Return the [x, y] coordinate for the center point of the cell that contains the specified text.  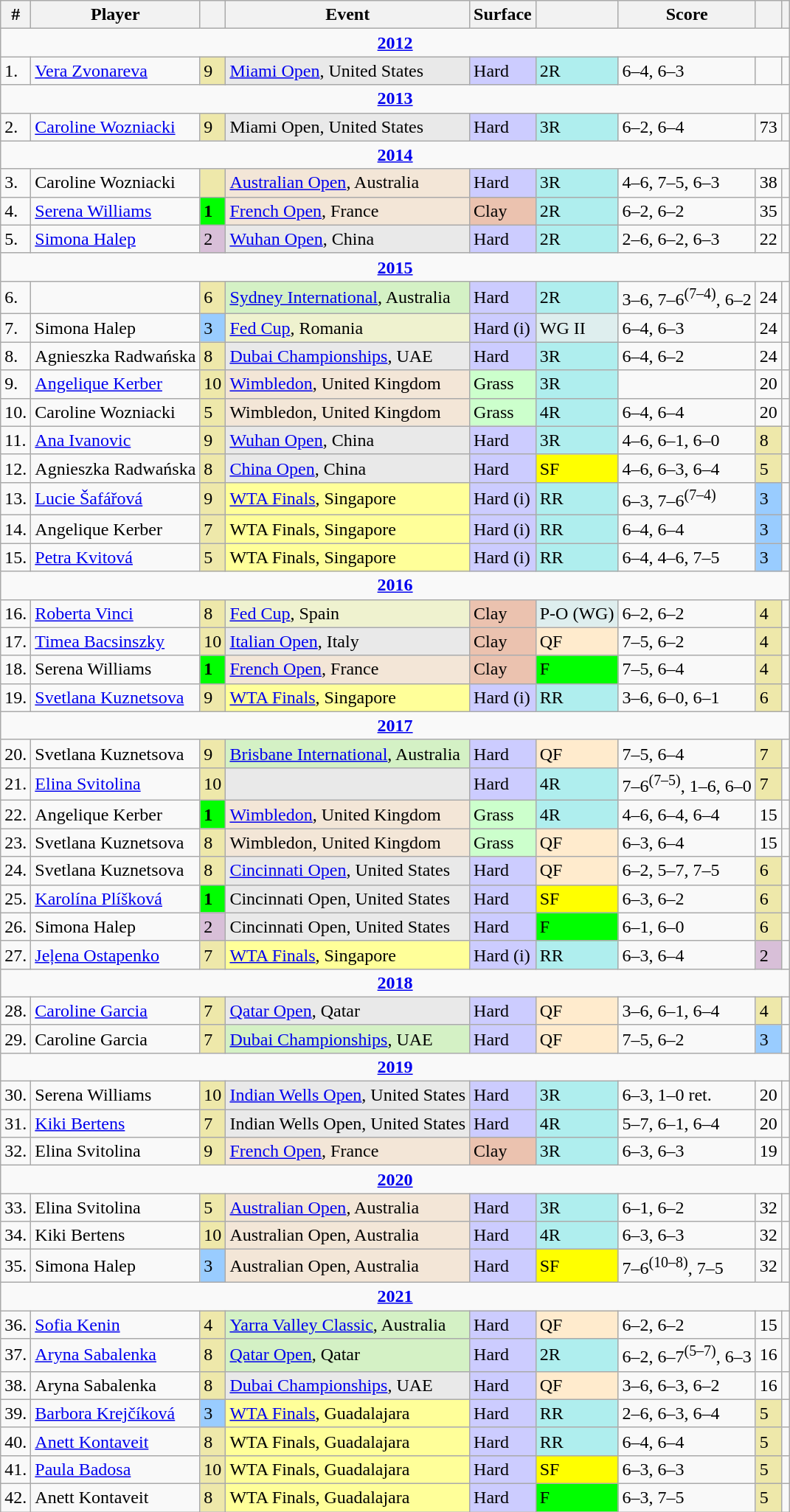
Surface [503, 15]
3–6, 7–6(7–4), 6–2 [687, 298]
2. [16, 127]
34. [16, 1236]
37. [16, 1355]
42. [16, 1497]
36. [16, 1325]
22. [16, 815]
Timea Bacsinszky [115, 641]
8. [16, 356]
2013 [395, 99]
38. [16, 1385]
Fed Cup, Romania [348, 328]
21. [16, 784]
2015 [395, 267]
2014 [395, 155]
Italian Open, Italy [348, 641]
23. [16, 843]
Jeļena Ostapenko [115, 955]
Yarra Valley Classic, Australia [348, 1325]
14. [16, 529]
6. [16, 298]
4–6, 6–1, 6–0 [687, 440]
2016 [395, 585]
41. [16, 1469]
5–7, 6–1, 6–4 [687, 1123]
22 [769, 239]
10. [16, 412]
Score [687, 15]
7–6(7–5), 1–6, 6–0 [687, 784]
Sofia Kenin [115, 1325]
6–2, 5–7, 7–5 [687, 871]
31. [16, 1123]
6–3, 6–2 [687, 899]
28. [16, 1011]
2017 [395, 725]
20. [16, 753]
17. [16, 641]
4–6, 6–4, 6–4 [687, 815]
4. [16, 211]
Player [115, 15]
6–4, 6–2 [687, 356]
2012 [395, 43]
35. [16, 1267]
12. [16, 468]
Karolína Plíšková [115, 899]
2–6, 6–3, 6–4 [687, 1413]
29. [16, 1039]
6–3, 1–0 ret. [687, 1095]
WG II [577, 328]
19. [16, 697]
6–3, 7–5 [687, 1497]
1. [16, 71]
15. [16, 557]
Brisbane International, Australia [348, 753]
3–6, 6–1, 6–4 [687, 1011]
11. [16, 440]
Petra Kvitová [115, 557]
40. [16, 1441]
7. [16, 328]
5. [16, 239]
3. [16, 183]
7–6(10–8), 7–5 [687, 1267]
30. [16, 1095]
6–3, 7–6(7–4) [687, 498]
Event [348, 15]
6–4, 4–6, 7–5 [687, 557]
3–6, 6–0, 6–1 [687, 697]
35 [769, 211]
P-O (WG) [577, 613]
Vera Zvonareva [115, 71]
China Open, China [348, 468]
2020 [395, 1180]
Paula Badosa [115, 1469]
32. [16, 1152]
2–6, 6–2, 6–3 [687, 239]
4–6, 6–3, 6–4 [687, 468]
Roberta Vinci [115, 613]
Barbora Krejčíková [115, 1413]
39. [16, 1413]
4–6, 7–5, 6–3 [687, 183]
38 [769, 183]
6–2, 6–4 [687, 127]
Sydney International, Australia [348, 298]
33. [16, 1208]
2021 [395, 1297]
Lucie Šafářová [115, 498]
3–6, 6–3, 6–2 [687, 1385]
27. [16, 955]
9. [16, 384]
25. [16, 899]
2018 [395, 983]
Ana Ivanovic [115, 440]
16. [16, 613]
6–2, 6–7(5–7), 6–3 [687, 1355]
# [16, 15]
18. [16, 669]
13. [16, 498]
24. [16, 871]
Fed Cup, Spain [348, 613]
73 [769, 127]
6–1, 6–0 [687, 927]
26. [16, 927]
6–1, 6–2 [687, 1208]
2019 [395, 1067]
19 [769, 1152]
